Locate the cell with the specified text and output its [X, Y] center coordinate. 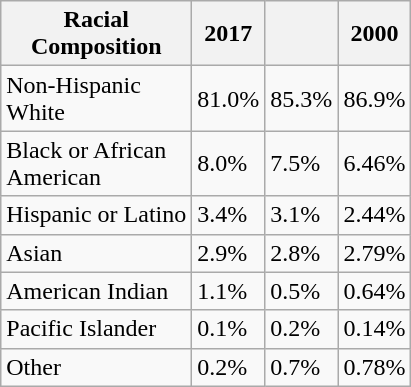
0.5% [302, 291]
0.14% [374, 329]
American Indian [96, 291]
8.0% [228, 164]
85.3% [302, 98]
6.46% [374, 164]
2.9% [228, 253]
2.44% [374, 215]
2000 [374, 34]
3.1% [302, 215]
2017 [228, 34]
2.79% [374, 253]
Non-HispanicWhite [96, 98]
0.1% [228, 329]
RacialComposition [96, 34]
0.7% [302, 367]
1.1% [228, 291]
Hispanic or Latino [96, 215]
3.4% [228, 215]
0.64% [374, 291]
81.0% [228, 98]
2.8% [302, 253]
7.5% [302, 164]
0.78% [374, 367]
Pacific Islander [96, 329]
86.9% [374, 98]
Asian [96, 253]
Other [96, 367]
Black or AfricanAmerican [96, 164]
